Search for the cell housing the specified text and yield its [x, y] center coordinate. 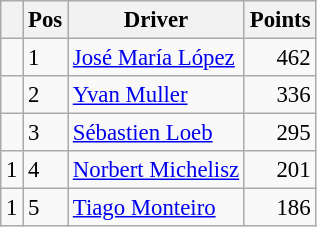
Yvan Muller [156, 95]
186 [280, 208]
Driver [156, 20]
336 [280, 95]
Points [280, 20]
Tiago Monteiro [156, 208]
4 [46, 170]
Pos [46, 20]
295 [280, 133]
José María López [156, 58]
462 [280, 58]
5 [46, 208]
201 [280, 170]
2 [46, 95]
Norbert Michelisz [156, 170]
Sébastien Loeb [156, 133]
3 [46, 133]
